For the text-containing cell, return its midpoint in [x, y] coordinate format. 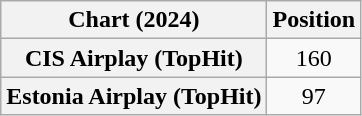
160 [314, 58]
Position [314, 20]
Chart (2024) [134, 20]
CIS Airplay (TopHit) [134, 58]
Estonia Airplay (TopHit) [134, 96]
97 [314, 96]
